Detect which cell encompasses the target text, then output its [x, y] center coordinate. 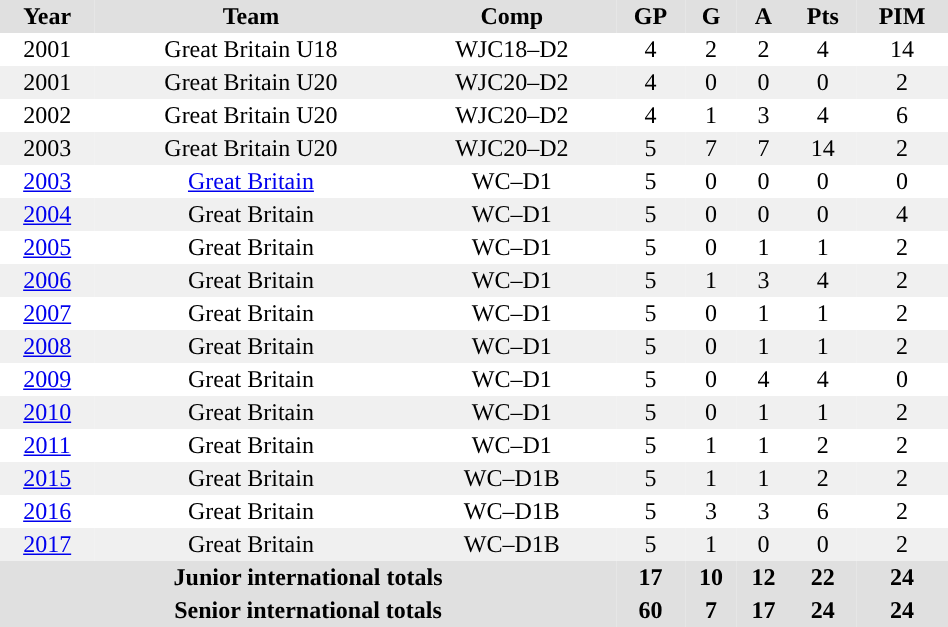
Comp [512, 16]
2015 [47, 478]
2007 [47, 314]
22 [823, 578]
A [763, 16]
2005 [47, 248]
Pts [823, 16]
GP [650, 16]
2002 [47, 116]
10 [711, 578]
Junior international totals [308, 578]
Team [250, 16]
Senior international totals [308, 610]
2016 [47, 512]
2011 [47, 446]
WJC18–D2 [512, 50]
2009 [47, 380]
G [711, 16]
2006 [47, 280]
2010 [47, 412]
2004 [47, 214]
60 [650, 610]
PIM [902, 16]
Year [47, 16]
12 [763, 578]
2017 [47, 544]
2008 [47, 346]
Great Britain U18 [250, 50]
